For the text-containing cell, return its midpoint in [x, y] coordinate format. 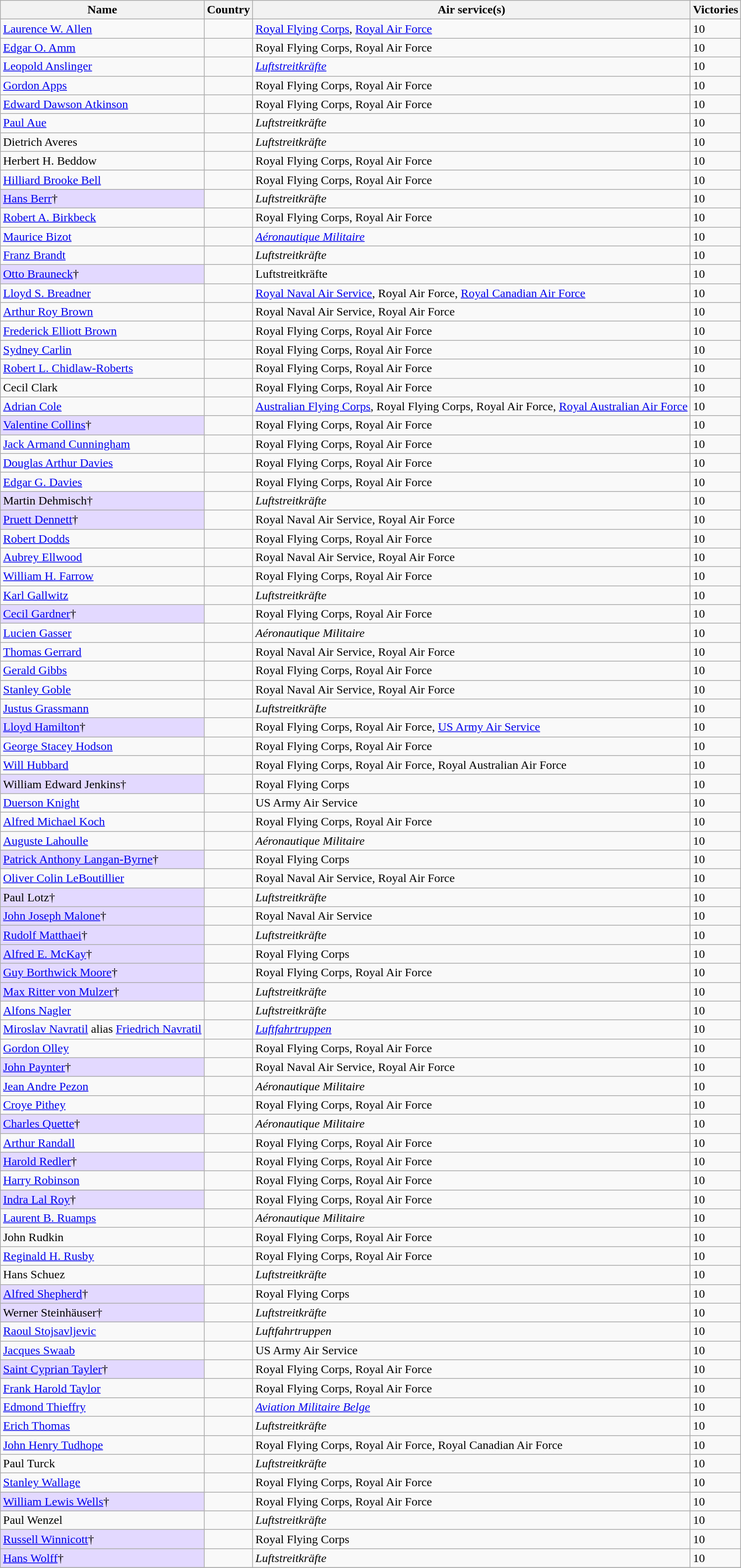
Werner Steinhäuser† [102, 1313]
Royal Naval Air Service [471, 916]
Hans Wolff† [102, 1558]
Laurence W. Allen [102, 29]
Dietrich Averes [102, 142]
Alfons Nagler [102, 1010]
Edward Dawson Atkinson [102, 104]
Lloyd Hamilton† [102, 727]
Gordon Apps [102, 85]
Country [229, 10]
John Henry Tudhope [102, 1445]
Douglas Arthur Davies [102, 463]
Sydney Carlin [102, 350]
Stanley Wallage [102, 1483]
Lucien Gasser [102, 633]
Martin Dehmisch† [102, 501]
William Edward Jenkins† [102, 784]
Jean Andre Pezon [102, 1086]
Royal Flying Corps, Royal Air Force, Royal Australian Air Force [471, 765]
Reginald H. Rusby [102, 1256]
Erich Thomas [102, 1426]
Pruett Dennett† [102, 519]
Royal Flying Corps, Royal Air Force, US Army Air Service [471, 727]
Karl Gallwitz [102, 595]
Oliver Colin LeBoutillier [102, 878]
Arthur Roy Brown [102, 312]
Harold Redler† [102, 1162]
Adrian Cole [102, 406]
Paul Wenzel [102, 1520]
William Lewis Wells† [102, 1502]
Indra Lal Roy† [102, 1199]
Arthur Randall [102, 1142]
Edgar G. Davies [102, 482]
Patrick Anthony Langan-Byrne† [102, 860]
Frank Harold Taylor [102, 1388]
Royal Flying Corps, Royal Air Force, Royal Canadian Air Force [471, 1445]
Aviation Militaire Belge [471, 1407]
Jacques Swaab [102, 1350]
John Paynter† [102, 1067]
Alfred Michael Koch [102, 821]
Jack Armand Cunningham [102, 444]
Gerald Gibbs [102, 671]
Guy Borthwick Moore† [102, 973]
Hans Schuez [102, 1275]
Paul Turck [102, 1464]
Cecil Clark [102, 387]
Rudolf Matthaei† [102, 935]
Australian Flying Corps, Royal Flying Corps, Royal Air Force, Royal Australian Air Force [471, 406]
Thomas Gerrard [102, 652]
Lloyd S. Breadner [102, 293]
Harry Robinson [102, 1181]
George Stacey Hodson [102, 746]
Croye Pithey [102, 1105]
Frederick Elliott Brown [102, 331]
Raoul Stojsavljevic [102, 1331]
Paul Aue [102, 123]
Cecil Gardner† [102, 614]
Maurice Bizot [102, 237]
Will Hubbard [102, 765]
Duerson Knight [102, 803]
John Joseph Malone† [102, 916]
Hans Berr† [102, 198]
Edgar O. Amm [102, 48]
Miroslav Navratil alias Friedrich Navratil [102, 1029]
Alfred Shepherd† [102, 1294]
Max Ritter von Mulzer† [102, 992]
Robert A. Birkbeck [102, 217]
Edmond Thieffry [102, 1407]
Air service(s) [471, 10]
Alfred E. McKay† [102, 954]
Otto Brauneck† [102, 274]
Name [102, 10]
Leopold Anslinger [102, 66]
John Rudkin [102, 1237]
Stanley Goble [102, 690]
Aubrey Ellwood [102, 558]
Justus Grassmann [102, 708]
Franz Brandt [102, 255]
Paul Lotz† [102, 897]
Laurent B. Ruamps [102, 1218]
Victories [716, 10]
Valentine Collins† [102, 425]
Charles Quette† [102, 1124]
Auguste Lahoulle [102, 841]
William H. Farrow [102, 576]
Hilliard Brooke Bell [102, 180]
Royal Naval Air Service, Royal Air Force, Royal Canadian Air Force [471, 293]
Robert Dodds [102, 538]
Saint Cyprian Tayler† [102, 1369]
Robert L. Chidlaw-Roberts [102, 369]
Russell Winnicott† [102, 1539]
Herbert H. Beddow [102, 161]
Gordon Olley [102, 1048]
